For the text-containing cell, return its midpoint in (X, Y) coordinate format. 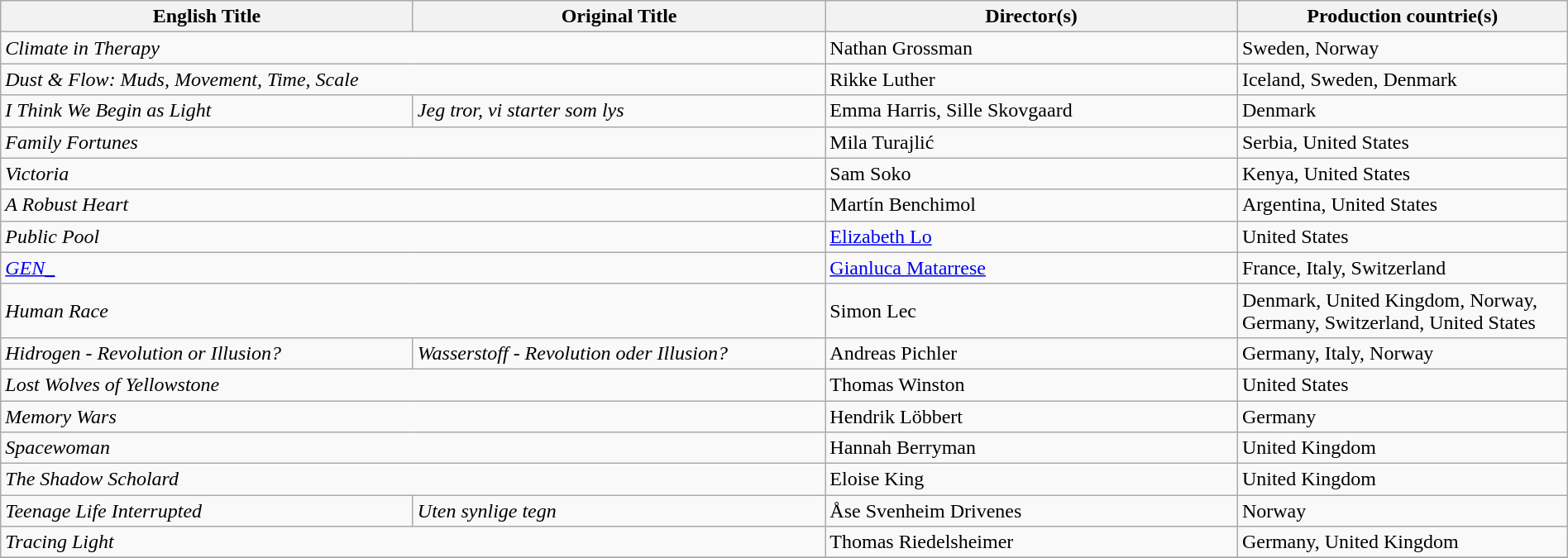
Denmark (1403, 111)
Thomas Winston (1032, 384)
Sweden, Norway (1403, 48)
Germany (1403, 416)
Iceland, Sweden, Denmark (1403, 79)
Hannah Berryman (1032, 448)
GEN_ (414, 268)
Andreas Pichler (1032, 353)
Simon Lec (1032, 311)
Wasserstoff - Revolution oder Illusion? (619, 353)
Climate in Therapy (414, 48)
Victoria (414, 174)
Germany, Italy, Norway (1403, 353)
Argentina, United States (1403, 205)
Public Pool (414, 236)
Serbia, United States (1403, 142)
Uten synlige tegn (619, 511)
Sam Soko (1032, 174)
Director(s) (1032, 17)
Rikke Luther (1032, 79)
Mila Turajlić (1032, 142)
The Shadow Scholard (414, 479)
Lost Wolves of Yellowstone (414, 384)
Hendrik Löbbert (1032, 416)
France, Italy, Switzerland (1403, 268)
Åse Svenheim Drivenes (1032, 511)
Kenya, United States (1403, 174)
Martín Benchimol (1032, 205)
Nathan Grossman (1032, 48)
Hidrogen - Revolution or Illusion? (207, 353)
Original Title (619, 17)
Jeg tror, vi starter som lys (619, 111)
I Think We Begin as Light (207, 111)
Memory Wars (414, 416)
Family Fortunes (414, 142)
English Title (207, 17)
Production countrie(s) (1403, 17)
Germany, United Kingdom (1403, 542)
Gianluca Matarrese (1032, 268)
Emma Harris, Sille Skovgaard (1032, 111)
Elizabeth Lo (1032, 236)
Spacewoman (414, 448)
A Robust Heart (414, 205)
Teenage Life Interrupted (207, 511)
Eloise King (1032, 479)
Tracing Light (414, 542)
Dust & Flow: Muds, Movement, Time, Scale (414, 79)
Thomas Riedelsheimer (1032, 542)
Norway (1403, 511)
Human Race (414, 311)
Denmark, United Kingdom, Norway, Germany, Switzerland, United States (1403, 311)
